Provide the (X, Y) coordinate of the cell's center where the given text is located.  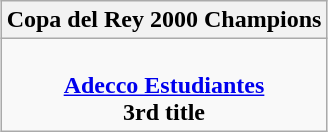
Copa del Rey 2000 Champions (164, 20)
Adecco Estudiantes 3rd title (164, 85)
